For the text-containing cell, return its midpoint in (X, Y) coordinate format. 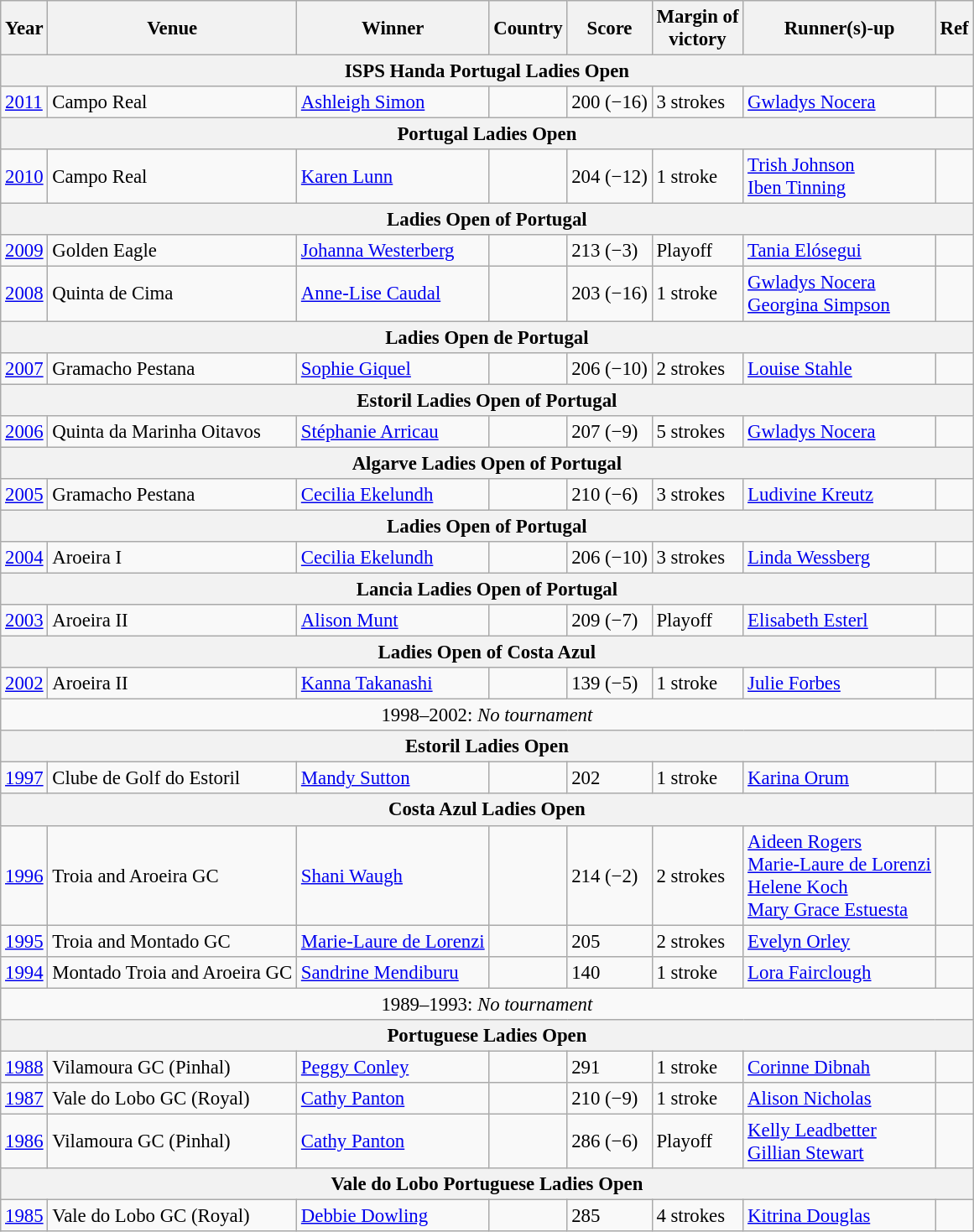
Debbie Dowling (393, 1216)
Alison Nicholas (839, 1099)
Anne-Lise Caudal (393, 294)
285 (609, 1216)
214 (−2) (609, 876)
Tania Elósegui (839, 251)
Ladies Open de Portugal (487, 337)
1997 (24, 778)
204 (−12) (609, 176)
286 (−6) (609, 1141)
Trish Johnson Iben Tinning (839, 176)
Lancia Ladies Open of Portugal (487, 589)
Clube de Golf do Estoril (173, 778)
Portugal Ladies Open (487, 134)
2006 (24, 431)
Lora Fairclough (839, 972)
5 strokes (698, 431)
Vale do Lobo Portuguese Ladies Open (487, 1184)
140 (609, 972)
4 strokes (698, 1216)
2003 (24, 621)
Alison Munt (393, 621)
Mandy Sutton (393, 778)
Karen Lunn (393, 176)
Quinta da Marinha Oitavos (173, 431)
210 (−9) (609, 1099)
Quinta de Cima (173, 294)
1989–1993: No tournament (487, 1004)
Kitrina Douglas (839, 1216)
203 (−16) (609, 294)
ISPS Handa Portugal Ladies Open (487, 71)
2004 (24, 558)
Stéphanie Arricau (393, 431)
Year (24, 29)
1986 (24, 1141)
Gwladys Nocera Georgina Simpson (839, 294)
Kanna Takanashi (393, 684)
2005 (24, 495)
Louise Stahle (839, 368)
Sophie Giquel (393, 368)
1988 (24, 1067)
Score (609, 29)
Aideen Rogers Marie-Laure de Lorenzi Helene Koch Mary Grace Estuesta (839, 876)
2009 (24, 251)
Costa Azul Ladies Open (487, 810)
Troia and Aroeira GC (173, 876)
Troia and Montado GC (173, 941)
Ashleigh Simon (393, 102)
1994 (24, 972)
1996 (24, 876)
Marie-Laure de Lorenzi (393, 941)
Aroeira I (173, 558)
291 (609, 1067)
Linda Wessberg (839, 558)
Algarve Ladies Open of Portugal (487, 463)
Ref (955, 29)
213 (−3) (609, 251)
Karina Orum (839, 778)
207 (−9) (609, 431)
Winner (393, 29)
209 (−7) (609, 621)
Corinne Dibnah (839, 1067)
139 (−5) (609, 684)
Estoril Ladies Open (487, 746)
Kelly Leadbetter Gillian Stewart (839, 1141)
Margin ofvictory (698, 29)
Johanna Westerberg (393, 251)
Shani Waugh (393, 876)
1995 (24, 941)
Ludivine Kreutz (839, 495)
2007 (24, 368)
210 (−6) (609, 495)
2008 (24, 294)
Runner(s)-up (839, 29)
1985 (24, 1216)
Country (529, 29)
Golden Eagle (173, 251)
Venue (173, 29)
Estoril Ladies Open of Portugal (487, 400)
1987 (24, 1099)
200 (−16) (609, 102)
Elisabeth Esterl (839, 621)
1998–2002: No tournament (487, 715)
Peggy Conley (393, 1067)
Ladies Open of Costa Azul (487, 652)
205 (609, 941)
Portuguese Ladies Open (487, 1036)
Julie Forbes (839, 684)
2010 (24, 176)
2002 (24, 684)
Montado Troia and Aroeira GC (173, 972)
Evelyn Orley (839, 941)
Sandrine Mendiburu (393, 972)
202 (609, 778)
2011 (24, 102)
